Output the (X, Y) coordinate of the center of the cell containing the given text.  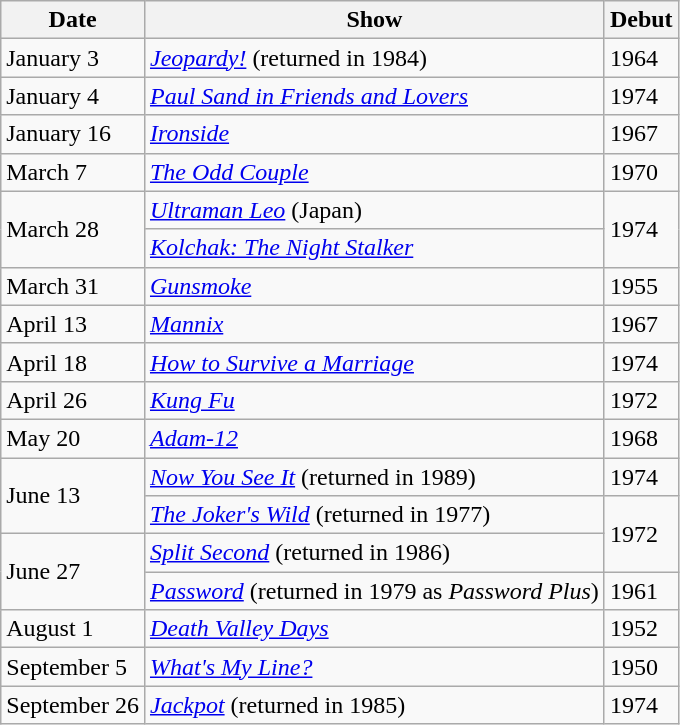
How to Survive a Marriage (374, 362)
1955 (641, 286)
1952 (641, 629)
April 18 (73, 362)
Paul Sand in Friends and Lovers (374, 96)
Ironside (374, 134)
1970 (641, 172)
September 5 (73, 667)
Mannix (374, 324)
What's My Line? (374, 667)
March 7 (73, 172)
Gunsmoke (374, 286)
Debut (641, 20)
January 4 (73, 96)
Now You See It (returned in 1989) (374, 477)
The Joker's Wild (returned in 1977) (374, 515)
1950 (641, 667)
Date (73, 20)
June 27 (73, 572)
Ultraman Leo (Japan) (374, 210)
The Odd Couple (374, 172)
Kolchak: The Night Stalker (374, 248)
May 20 (73, 438)
January 16 (73, 134)
April 13 (73, 324)
Password (returned in 1979 as Password Plus) (374, 591)
September 26 (73, 705)
April 26 (73, 400)
January 3 (73, 58)
Adam-12 (374, 438)
1964 (641, 58)
June 13 (73, 496)
1961 (641, 591)
Death Valley Days (374, 629)
March 31 (73, 286)
March 28 (73, 229)
Jeopardy! (returned in 1984) (374, 58)
Jackpot (returned in 1985) (374, 705)
Show (374, 20)
1968 (641, 438)
Split Second (returned in 1986) (374, 553)
Kung Fu (374, 400)
August 1 (73, 629)
